Capture the cell that displays the provided text and extract its (X, Y) central coordinate. 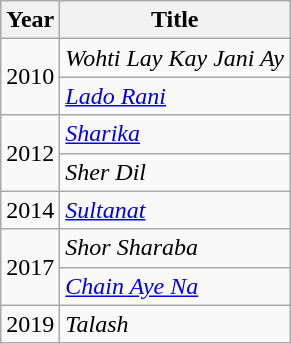
Title (175, 20)
Wohti Lay Kay Jani Ay (175, 58)
Year (30, 20)
Lado Rani (175, 96)
2012 (30, 153)
Sher Dil (175, 172)
Sultanat (175, 210)
Talash (175, 324)
2017 (30, 267)
2014 (30, 210)
Shor Sharaba (175, 248)
Sharika (175, 134)
2019 (30, 324)
2010 (30, 77)
Chain Aye Na (175, 286)
